Identify which cell holds the provided text, then report its (x, y) central coordinate. 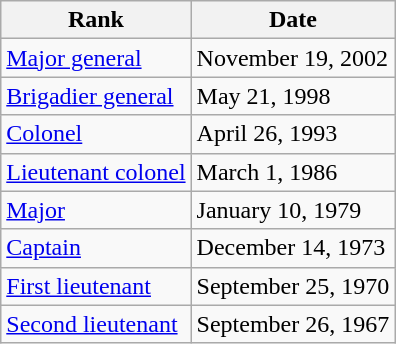
Date (293, 20)
April 26, 1993 (293, 134)
Captain (96, 248)
January 10, 1979 (293, 210)
September 26, 1967 (293, 324)
Major (96, 210)
March 1, 1986 (293, 172)
Lieutenant colonel (96, 172)
September 25, 1970 (293, 286)
December 14, 1973 (293, 248)
Major general (96, 58)
First lieutenant (96, 286)
November 19, 2002 (293, 58)
Rank (96, 20)
Brigadier general (96, 96)
Colonel (96, 134)
Second lieutenant (96, 324)
May 21, 1998 (293, 96)
